Scan for the cell matching the given text and deliver its [X, Y] coordinate at center. 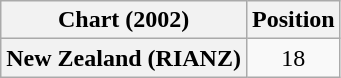
Chart (2002) [124, 20]
New Zealand (RIANZ) [124, 58]
Position [293, 20]
18 [293, 58]
